Capture the cell that displays the provided text and extract its [x, y] central coordinate. 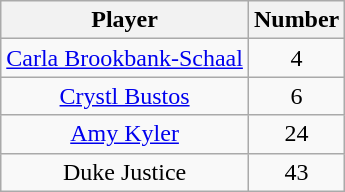
Amy Kyler [125, 134]
Carla Brookbank-Schaal [125, 58]
4 [296, 58]
Player [125, 20]
43 [296, 172]
24 [296, 134]
6 [296, 96]
Crystl Bustos [125, 96]
Number [296, 20]
Duke Justice [125, 172]
